Pinpoint the cell where the given text exists, returning its [X, Y] midpoint coordinate. 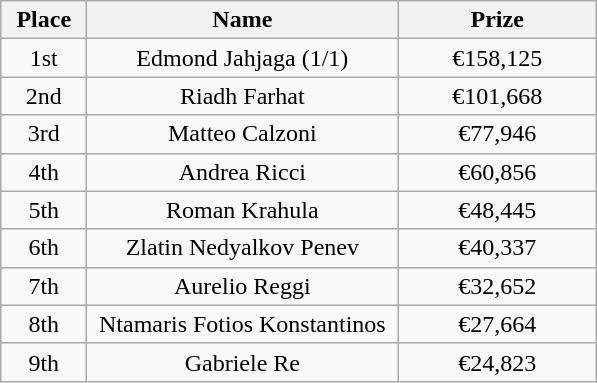
1st [44, 58]
9th [44, 362]
Gabriele Re [242, 362]
4th [44, 172]
€48,445 [498, 210]
€24,823 [498, 362]
€158,125 [498, 58]
6th [44, 248]
Edmond Jahjaga (1/1) [242, 58]
Andrea Ricci [242, 172]
Name [242, 20]
€40,337 [498, 248]
Ntamaris Fotios Konstantinos [242, 324]
3rd [44, 134]
€60,856 [498, 172]
8th [44, 324]
Matteo Calzoni [242, 134]
€27,664 [498, 324]
€101,668 [498, 96]
7th [44, 286]
Riadh Farhat [242, 96]
Aurelio Reggi [242, 286]
Place [44, 20]
Zlatin Nedyalkov Penev [242, 248]
Prize [498, 20]
€32,652 [498, 286]
5th [44, 210]
Roman Krahula [242, 210]
€77,946 [498, 134]
2nd [44, 96]
